Return the [x, y] coordinate for the center point of the cell that contains the specified text.  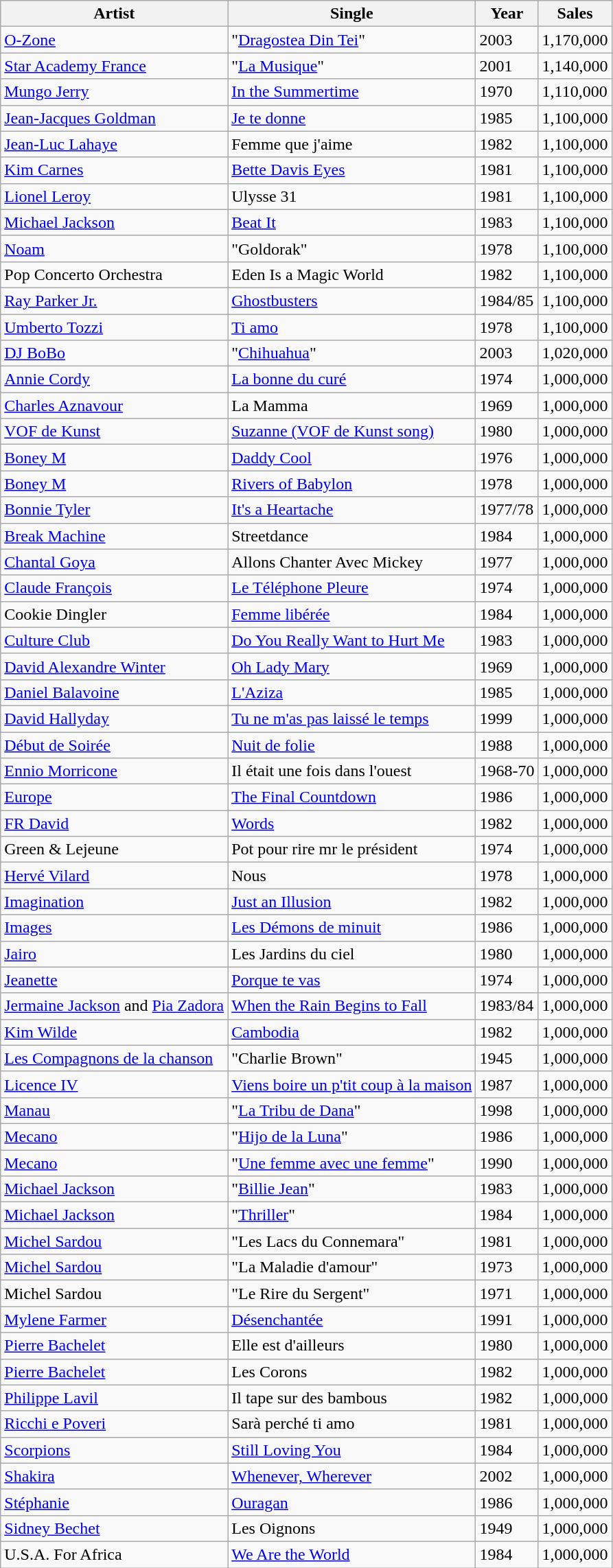
Beat It [351, 222]
Femme libérée [351, 614]
Le Téléphone Pleure [351, 588]
VOF de Kunst [114, 432]
In the Summertime [351, 92]
"Hijo de la Luna" [351, 1136]
1977/78 [507, 510]
Year [507, 14]
Début de Soirée [114, 745]
Single [351, 14]
La Mamma [351, 406]
"Chihuahua" [351, 353]
1991 [507, 1320]
Philippe Lavil [114, 1398]
Chantal Goya [114, 562]
Ouragan [351, 1502]
Cookie Dingler [114, 614]
Sales [575, 14]
1945 [507, 1058]
"La Tribu de Dana" [351, 1110]
2002 [507, 1476]
1968-70 [507, 771]
Les Corons [351, 1372]
Just an Illusion [351, 902]
Streetdance [351, 536]
"Thriller" [351, 1215]
1999 [507, 718]
1990 [507, 1163]
"Goldorak" [351, 248]
The Final Countdown [351, 797]
Ricchi e Poveri [114, 1424]
Les Démons de minuit [351, 928]
Ti amo [351, 327]
U.S.A. For Africa [114, 1554]
Star Academy France [114, 66]
1,020,000 [575, 353]
1,140,000 [575, 66]
Shakira [114, 1476]
When the Rain Begins to Fall [351, 1006]
Annie Cordy [114, 379]
FR David [114, 823]
Bette Davis Eyes [351, 170]
Cambodia [351, 1032]
Mungo Jerry [114, 92]
Désenchantée [351, 1320]
Green & Lejeune [114, 850]
Allons Chanter Avec Mickey [351, 562]
1970 [507, 92]
1971 [507, 1294]
"La Musique" [351, 66]
Kim Carnes [114, 170]
Hervé Vilard [114, 876]
Il tape sur des bambous [351, 1398]
Sarà perché ti amo [351, 1424]
La bonne du curé [351, 379]
Break Machine [114, 536]
"La Maladie d'amour" [351, 1267]
Porque te vas [351, 980]
We Are the World [351, 1554]
Je te donne [351, 118]
"Dragostea Din Tei" [351, 40]
Il était une fois dans l'ouest [351, 771]
Tu ne m'as pas laissé le temps [351, 718]
Kim Wilde [114, 1032]
"Charlie Brown" [351, 1058]
1973 [507, 1267]
Whenever, Wherever [351, 1476]
Daniel Balavoine [114, 692]
1988 [507, 745]
Nuit de folie [351, 745]
1983/84 [507, 1006]
Mylene Farmer [114, 1320]
1,110,000 [575, 92]
It's a Heartache [351, 510]
DJ BoBo [114, 353]
"Le Rire du Sergent" [351, 1294]
Jairo [114, 954]
Noam [114, 248]
2001 [507, 66]
Daddy Cool [351, 458]
Ghostbusters [351, 301]
Pop Concerto Orchestra [114, 274]
Viens boire un p'tit coup à la maison [351, 1084]
Femme que j'aime [351, 144]
Manau [114, 1110]
1976 [507, 458]
Sidney Bechet [114, 1528]
David Alexandre Winter [114, 666]
1998 [507, 1110]
Jean-Jacques Goldman [114, 118]
Suzanne (VOF de Kunst song) [351, 432]
1,170,000 [575, 40]
Do You Really Want to Hurt Me [351, 640]
Ray Parker Jr. [114, 301]
Licence IV [114, 1084]
Umberto Tozzi [114, 327]
Stéphanie [114, 1502]
Culture Club [114, 640]
O-Zone [114, 40]
Jermaine Jackson and Pia Zadora [114, 1006]
Jean-Luc Lahaye [114, 144]
Charles Aznavour [114, 406]
L'Aziza [351, 692]
Rivers of Babylon [351, 484]
Claude François [114, 588]
1984/85 [507, 301]
Lionel Leroy [114, 196]
Still Loving You [351, 1450]
Words [351, 823]
Bonnie Tyler [114, 510]
"Les Lacs du Connemara" [351, 1241]
Elle est d'ailleurs [351, 1346]
Ulysse 31 [351, 196]
Les Jardins du ciel [351, 954]
1949 [507, 1528]
Pot pour rire mr le président [351, 850]
1977 [507, 562]
Jeanette [114, 980]
Eden Is a Magic World [351, 274]
Europe [114, 797]
Ennio Morricone [114, 771]
Nous [351, 876]
Oh Lady Mary [351, 666]
1987 [507, 1084]
Les Compagnons de la chanson [114, 1058]
"Billie Jean" [351, 1189]
Les Oignons [351, 1528]
Artist [114, 14]
Scorpions [114, 1450]
David Hallyday [114, 718]
"Une femme avec une femme" [351, 1163]
Imagination [114, 902]
Images [114, 928]
